Output the (X, Y) coordinate of the center of the cell containing the given text.  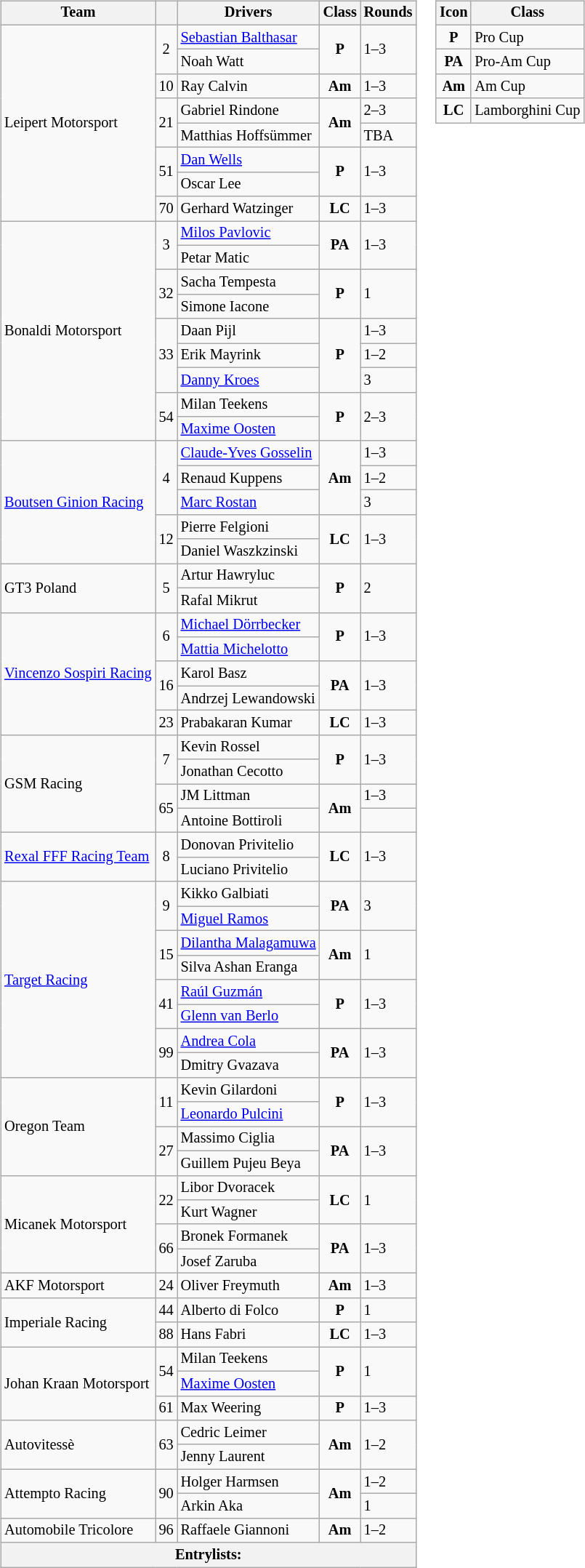
22 (166, 1200)
70 (166, 209)
Cedric Leimer (249, 1433)
Massimo Ciglia (249, 1139)
Andrea Cola (249, 1041)
63 (166, 1444)
Micanek Motorsport (78, 1225)
44 (166, 1310)
15 (166, 956)
Jonathan Cecotto (249, 772)
61 (166, 1408)
65 (166, 809)
JM Littman (249, 796)
Drivers (249, 13)
Daniel Waszkzinski (249, 551)
Jenny Laurent (249, 1457)
11 (166, 1103)
Entrylists: (208, 1555)
Danny Kroes (249, 380)
Kevin Gilardoni (249, 1090)
Donovan Privitelio (249, 845)
Hans Fabri (249, 1335)
Gabriel Rindone (249, 111)
Renaud Kuppens (249, 478)
Libor Dvoracek (249, 1188)
Simone Iacone (249, 307)
Team (78, 13)
Pro-Am Cup (528, 62)
Karol Basz (249, 673)
Dilantha Malagamuwa (249, 943)
Sebastian Balthasar (249, 37)
Glenn van Berlo (249, 1017)
Guillem Pujeu Beya (249, 1163)
Kevin Rossel (249, 747)
99 (166, 1053)
Marc Rostan (249, 503)
Rafal Mikrut (249, 600)
Claude-Yves Gosselin (249, 453)
Artur Hawryluc (249, 576)
Antoine Bottiroli (249, 820)
23 (166, 723)
Andrzej Lewandowski (249, 698)
Arkin Aka (249, 1506)
16 (166, 685)
Erik Mayrink (249, 356)
90 (166, 1494)
Raffaele Giannoni (249, 1530)
Silva Ashan Eranga (249, 967)
21 (166, 122)
Pierre Felgioni (249, 527)
Alberto di Folco (249, 1310)
Matthias Hoffsümmer (249, 135)
8 (166, 857)
Oscar Lee (249, 184)
4 (166, 477)
66 (166, 1248)
Rexal FFF Racing Team (78, 857)
GSM Racing (78, 784)
12 (166, 538)
Autovitessè (78, 1444)
Rounds (388, 13)
Icon (453, 13)
7 (166, 759)
Johan Kraan Motorsport (78, 1383)
Oliver Freymuth (249, 1286)
51 (166, 172)
10 (166, 87)
Mattia Michelotto (249, 649)
Pro Cup (528, 37)
Bonaldi Motorsport (78, 332)
Dmitry Gvazava (249, 1065)
Josef Zaruba (249, 1261)
Noah Watt (249, 62)
Ray Calvin (249, 87)
Attempto Racing (78, 1494)
Luciano Privitelio (249, 870)
27 (166, 1151)
Boutsen Ginion Racing (78, 502)
5 (166, 588)
Lamborghini Cup (528, 111)
Daan Pijl (249, 331)
Michael Dörrbecker (249, 625)
88 (166, 1335)
Leipert Motorsport (78, 122)
Bronek Formanek (249, 1236)
Holger Harmsen (249, 1481)
9 (166, 906)
6 (166, 637)
24 (166, 1286)
33 (166, 355)
Prabakaran Kumar (249, 723)
Miguel Ramos (249, 919)
Vincenzo Sospiri Racing (78, 673)
Gerhard Watzinger (249, 209)
Sacha Tempesta (249, 282)
Imperiale Racing (78, 1322)
AKF Motorsport (78, 1286)
GT3 Poland (78, 588)
TBA (388, 135)
32 (166, 294)
Target Racing (78, 979)
Leonardo Pulcini (249, 1114)
Automobile Tricolore (78, 1530)
Raúl Guzmán (249, 992)
Kikko Galbiati (249, 894)
Am Cup (528, 87)
Dan Wells (249, 160)
96 (166, 1530)
Kurt Wagner (249, 1212)
Milos Pavlovic (249, 233)
Max Weering (249, 1408)
Oregon Team (78, 1127)
41 (166, 1004)
Petar Matic (249, 257)
